Determine the [x, y] coordinate at the center of the cell enclosing the given text.  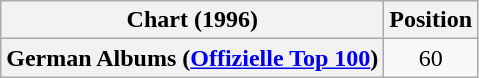
60 [431, 58]
Position [431, 20]
Chart (1996) [192, 20]
German Albums (Offizielle Top 100) [192, 58]
